Locate the cell with the specified text and output its (X, Y) center coordinate. 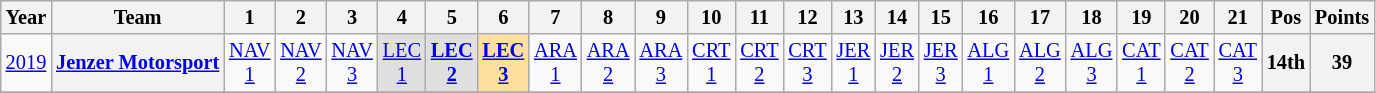
4 (402, 17)
20 (1189, 17)
ARA2 (608, 63)
14 (897, 17)
Year (26, 17)
9 (662, 17)
21 (1238, 17)
12 (807, 17)
8 (608, 17)
CAT2 (1189, 63)
10 (711, 17)
18 (1092, 17)
17 (1040, 17)
2019 (26, 63)
LEC2 (452, 63)
CAT1 (1141, 63)
ARA1 (556, 63)
14th (1286, 63)
ALG2 (1040, 63)
6 (504, 17)
19 (1141, 17)
CRT3 (807, 63)
16 (989, 17)
5 (452, 17)
15 (941, 17)
NAV3 (352, 63)
JER3 (941, 63)
39 (1342, 63)
LEC1 (402, 63)
ARA3 (662, 63)
Pos (1286, 17)
JER1 (854, 63)
CRT1 (711, 63)
11 (759, 17)
13 (854, 17)
JER2 (897, 63)
Team (138, 17)
LEC3 (504, 63)
ALG3 (1092, 63)
2 (300, 17)
1 (250, 17)
CAT3 (1238, 63)
ALG1 (989, 63)
7 (556, 17)
NAV2 (300, 63)
CRT2 (759, 63)
3 (352, 17)
Points (1342, 17)
NAV1 (250, 63)
Jenzer Motorsport (138, 63)
